Identify which cell holds the provided text, then report its [X, Y] central coordinate. 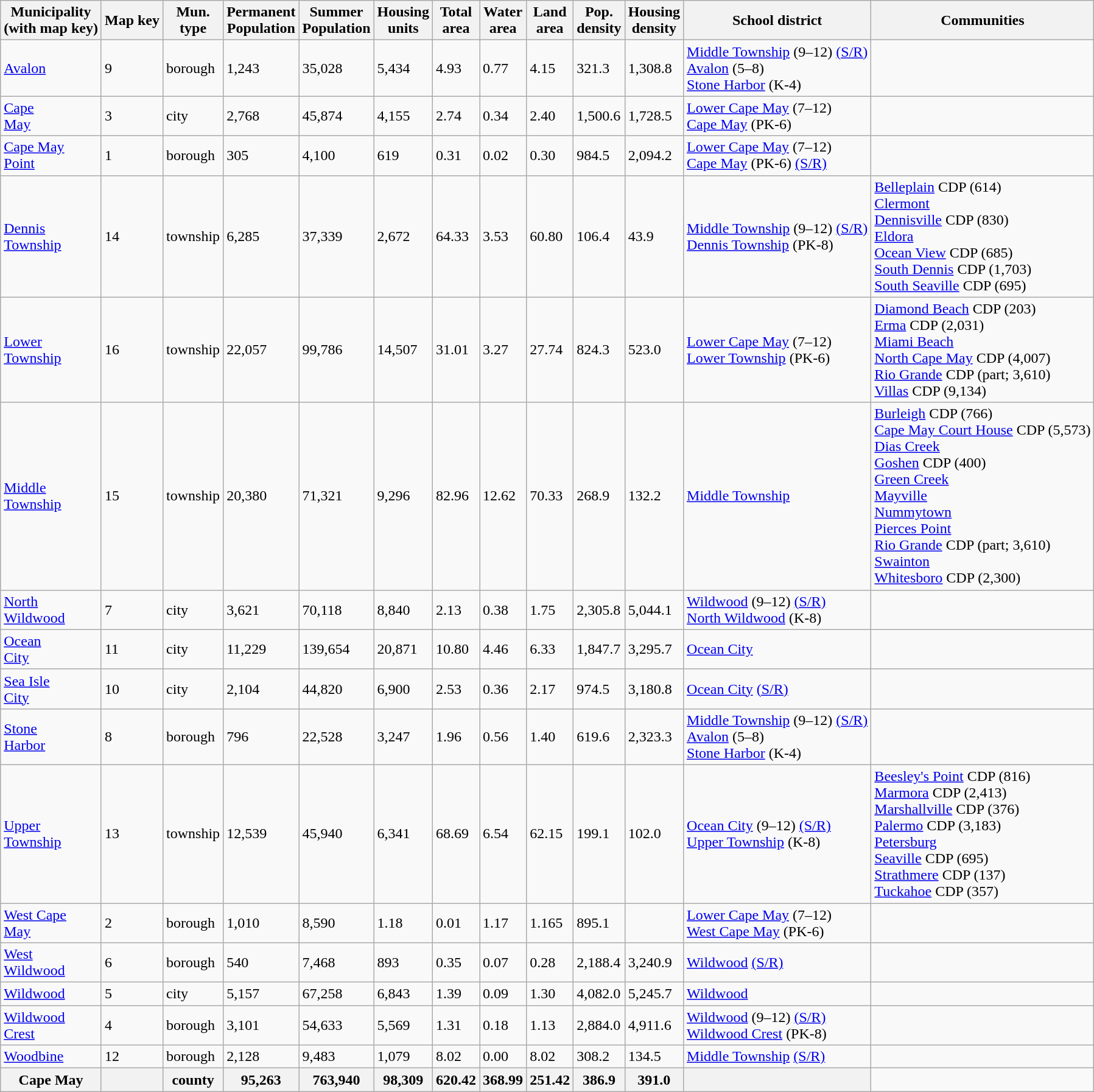
4,100 [336, 156]
0.35 [457, 963]
School district [777, 21]
540 [261, 963]
3,240.9 [654, 963]
106.4 [599, 236]
6 [131, 963]
4.93 [457, 68]
1,079 [403, 1057]
Mun.type [194, 21]
Landarea [550, 21]
1.40 [550, 737]
2.13 [457, 610]
391.0 [654, 1080]
70.33 [550, 496]
45,940 [336, 834]
6.33 [550, 649]
6,341 [403, 834]
893 [403, 963]
Belleplain CDP (614)ClermontDennisville CDP (830)EldoraOcean View CDP (685)South Dennis CDP (1,703)South Seaville CDP (695) [983, 236]
3,180.8 [654, 689]
4,911.6 [654, 1025]
15 [131, 496]
2 [131, 923]
9,483 [336, 1057]
82.96 [457, 496]
13 [131, 834]
134.5 [654, 1057]
0.09 [503, 994]
LowerTownship [51, 349]
20,380 [261, 496]
CapeMay [51, 116]
2,094.2 [654, 156]
Municipality(with map key) [51, 21]
0.28 [550, 963]
OceanCity [51, 649]
4,082.0 [599, 994]
16 [131, 349]
308.2 [599, 1057]
10 [131, 689]
Middle Township (S/R) [777, 1057]
StoneHarbor [51, 737]
1.30 [550, 994]
22,528 [336, 737]
54,633 [336, 1025]
12 [131, 1057]
Middle Township [777, 496]
Wildwood (9–12) (S/R)North Wildwood (K-8) [777, 610]
0.56 [503, 737]
619 [403, 156]
WildwoodCrest [51, 1025]
3.27 [503, 349]
2,323.3 [654, 737]
0.31 [457, 156]
64.33 [457, 236]
Cape May [51, 1080]
Lower Cape May (7–12)West Cape May (PK-6) [777, 923]
UpperTownship [51, 834]
2,305.8 [599, 610]
1.13 [550, 1025]
895.1 [599, 923]
West CapeMay [51, 923]
11,229 [261, 649]
99,786 [336, 349]
22,057 [261, 349]
11 [131, 649]
5 [131, 994]
0.07 [503, 963]
Sea IsleCity [51, 689]
0.38 [503, 610]
2.40 [550, 116]
974.5 [599, 689]
251.42 [550, 1080]
Lower Cape May (7–12)Cape May (PK-6) [777, 116]
NorthWildwood [51, 610]
Housingunits [403, 21]
0.30 [550, 156]
386.9 [599, 1080]
139,654 [336, 649]
8 [131, 737]
PermanentPopulation [261, 21]
2,884.0 [599, 1025]
Pop.density [599, 21]
Communities [983, 21]
199.1 [599, 834]
95,263 [261, 1080]
31.01 [457, 349]
1,010 [261, 923]
2,188.4 [599, 963]
MiddleTownship [51, 496]
5,157 [261, 994]
14 [131, 236]
10.80 [457, 649]
3 [131, 116]
35,028 [336, 68]
county [194, 1080]
763,940 [336, 1080]
1 [131, 156]
WestWildwood [51, 963]
6,285 [261, 236]
Housingdensity [654, 21]
0.01 [457, 923]
6,843 [403, 994]
70,118 [336, 610]
98,309 [403, 1080]
102.0 [654, 834]
4.15 [550, 68]
68.69 [457, 834]
2.53 [457, 689]
3,295.7 [654, 649]
7 [131, 610]
Ocean City (S/R) [777, 689]
67,258 [336, 994]
268.9 [599, 496]
Ocean City [777, 649]
1.18 [403, 923]
619.6 [599, 737]
305 [261, 156]
5,569 [403, 1025]
9,296 [403, 496]
1.75 [550, 610]
Waterarea [503, 21]
1.31 [457, 1025]
5,434 [403, 68]
3,101 [261, 1025]
0.02 [503, 156]
20,871 [403, 649]
SummerPopulation [336, 21]
Lower Cape May (7–12)Lower Township (PK-6) [777, 349]
2.74 [457, 116]
4,155 [403, 116]
2,672 [403, 236]
Lower Cape May (7–12)Cape May (PK-6) (S/R) [777, 156]
5,245.7 [654, 994]
44,820 [336, 689]
4.46 [503, 649]
4 [131, 1025]
12.62 [503, 496]
0.34 [503, 116]
132.2 [654, 496]
1,728.5 [654, 116]
7,468 [336, 963]
8,840 [403, 610]
0.18 [503, 1025]
62.15 [550, 834]
Avalon [51, 68]
1,847.7 [599, 649]
1.96 [457, 737]
2,104 [261, 689]
1,500.6 [599, 116]
3,621 [261, 610]
5,044.1 [654, 610]
523.0 [654, 349]
3.53 [503, 236]
1,308.8 [654, 68]
Map key [131, 21]
796 [261, 737]
9 [131, 68]
14,507 [403, 349]
2.17 [550, 689]
8,590 [336, 923]
27.74 [550, 349]
0.77 [503, 68]
DennisTownship [51, 236]
Cape MayPoint [51, 156]
0.36 [503, 689]
Wildwood (9–12) (S/R)Wildwood Crest (PK-8) [777, 1025]
2,128 [261, 1057]
71,321 [336, 496]
824.3 [599, 349]
0.00 [503, 1057]
321.3 [599, 68]
1.17 [503, 923]
43.9 [654, 236]
1,243 [261, 68]
368.99 [503, 1080]
Middle Township (9–12) (S/R)Dennis Township (PK-8) [777, 236]
6,900 [403, 689]
1.165 [550, 923]
37,339 [336, 236]
620.42 [457, 1080]
12,539 [261, 834]
45,874 [336, 116]
6.54 [503, 834]
984.5 [599, 156]
60.80 [550, 236]
3,247 [403, 737]
Diamond Beach CDP (203)Erma CDP (2,031)Miami BeachNorth Cape May CDP (4,007)Rio Grande CDP (part; 3,610)Villas CDP (9,134) [983, 349]
Woodbine [51, 1057]
Ocean City (9–12) (S/R)Upper Township (K-8) [777, 834]
Wildwood (S/R) [777, 963]
2,768 [261, 116]
Totalarea [457, 21]
1.39 [457, 994]
